Identify which cell holds the provided text, then report its (X, Y) central coordinate. 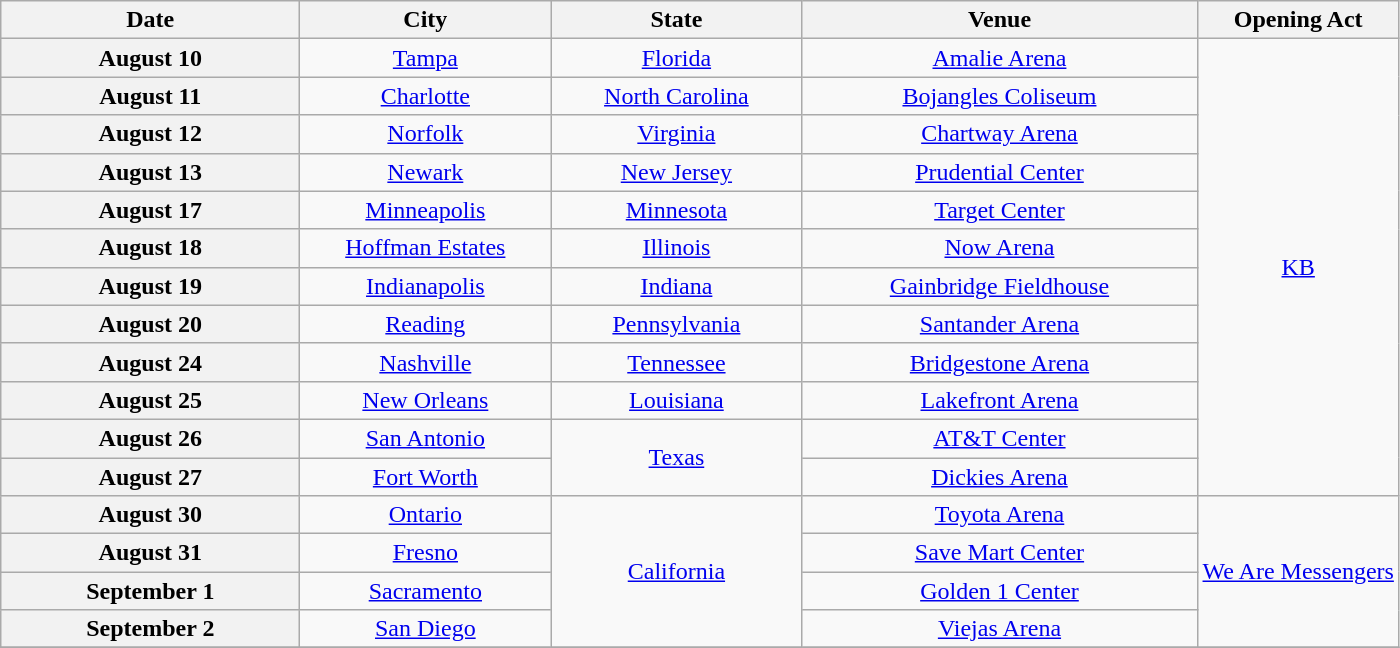
Louisiana (676, 400)
Pennsylvania (676, 324)
New Jersey (676, 172)
AT&T Center (1000, 438)
August 17 (150, 210)
San Diego (426, 629)
Hoffman Estates (426, 248)
August 10 (150, 58)
August 31 (150, 553)
Virginia (676, 134)
Bridgestone Arena (1000, 362)
Viejas Arena (1000, 629)
Bojangles Coliseum (1000, 96)
California (676, 572)
August 27 (150, 477)
August 19 (150, 286)
Texas (676, 457)
Opening Act (1298, 20)
Prudential Center (1000, 172)
Reading (426, 324)
New Orleans (426, 400)
North Carolina (676, 96)
Venue (1000, 20)
Charlotte (426, 96)
Nashville (426, 362)
Save Mart Center (1000, 553)
San Antonio (426, 438)
August 20 (150, 324)
Fresno (426, 553)
Amalie Arena (1000, 58)
Chartway Arena (1000, 134)
August 25 (150, 400)
August 12 (150, 134)
Tennessee (676, 362)
Golden 1 Center (1000, 591)
City (426, 20)
August 24 (150, 362)
Santander Arena (1000, 324)
Now Arena (1000, 248)
Florida (676, 58)
Indiana (676, 286)
Gainbridge Fieldhouse (1000, 286)
August 11 (150, 96)
Sacramento (426, 591)
September 2 (150, 629)
Date (150, 20)
August 26 (150, 438)
Fort Worth (426, 477)
Minneapolis (426, 210)
August 30 (150, 515)
We Are Messengers (1298, 572)
Tampa (426, 58)
Ontario (426, 515)
August 18 (150, 248)
Dickies Arena (1000, 477)
Indianapolis (426, 286)
Toyota Arena (1000, 515)
State (676, 20)
Norfolk (426, 134)
Target Center (1000, 210)
September 1 (150, 591)
August 13 (150, 172)
Illinois (676, 248)
KB (1298, 268)
Newark (426, 172)
Lakefront Arena (1000, 400)
Minnesota (676, 210)
